Scan for the cell matching the given text and deliver its (x, y) coordinate at center. 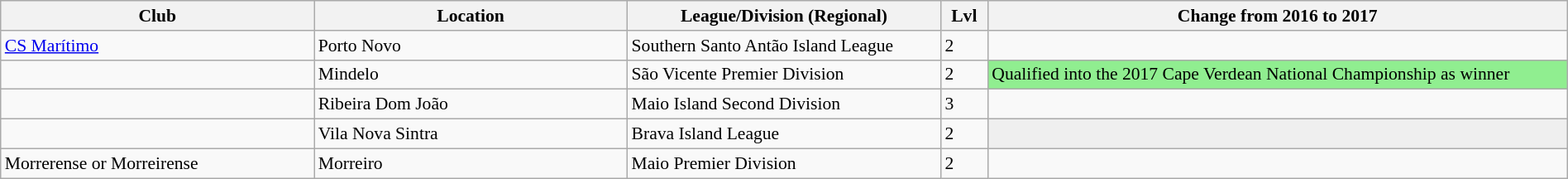
Southern Santo Antão Island League (784, 46)
Ribeira Dom João (471, 104)
Porto Novo (471, 46)
Location (471, 16)
Morreiro (471, 163)
CS Marítimo (157, 46)
Morrerense or Morreirense (157, 163)
3 (964, 104)
Vila Nova Sintra (471, 134)
Lvl (964, 16)
Maio Premier Division (784, 163)
Brava Island League (784, 134)
Qualified into the 2017 Cape Verdean National Championship as winner (1277, 75)
Change from 2016 to 2017 (1277, 16)
Maio Island Second Division (784, 104)
League/Division (Regional) (784, 16)
São Vicente Premier Division (784, 75)
Mindelo (471, 75)
Club (157, 16)
